Provide the (x, y) coordinate of the cell's center where the given text is located.  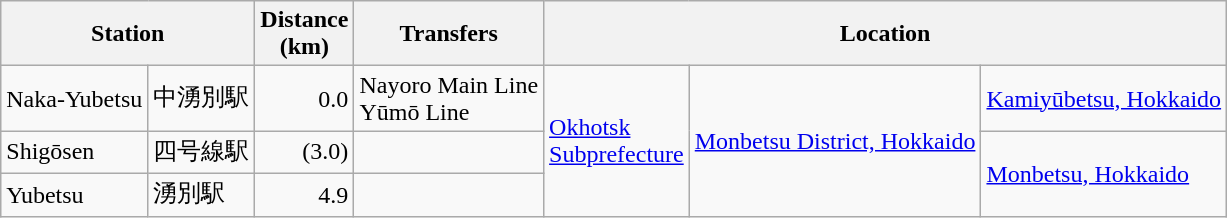
Location (886, 34)
Transfers (449, 34)
Okhotsk Subprefecture (617, 141)
四号線駅 (202, 152)
(3.0) (304, 152)
Station (128, 34)
Monbetsu, Hokkaido (1104, 174)
中湧別駅 (202, 98)
Shigōsen (74, 152)
4.9 (304, 194)
Yubetsu (74, 194)
Monbetsu District, Hokkaido (835, 141)
Nayoro Main LineYūmō Line (449, 98)
Kamiyūbetsu, Hokkaido (1104, 98)
湧別駅 (202, 194)
Naka-Yubetsu (74, 98)
0.0 (304, 98)
Distance (km) (304, 34)
